Identify which cell holds the provided text, then report its (X, Y) central coordinate. 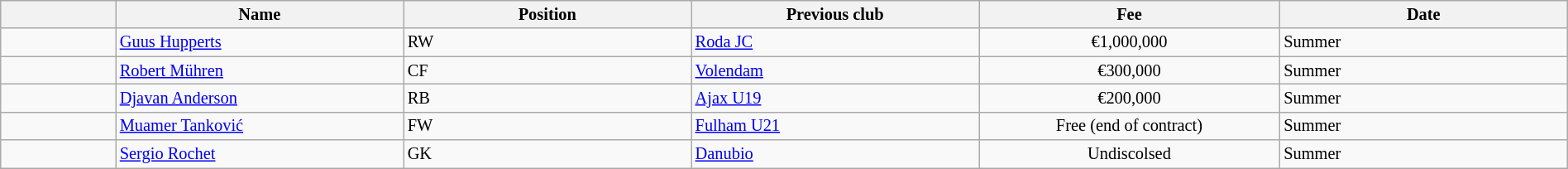
Previous club (835, 14)
Ajax U19 (835, 98)
Guus Hupperts (260, 42)
FW (547, 126)
Muamer Tanković (260, 126)
Name (260, 14)
Date (1423, 14)
RB (547, 98)
Fulham U21 (835, 126)
Volendam (835, 70)
€1,000,000 (1130, 42)
Djavan Anderson (260, 98)
Position (547, 14)
Fee (1130, 14)
Roda JC (835, 42)
€300,000 (1130, 70)
Free (end of contract) (1130, 126)
Sergio Rochet (260, 154)
GK (547, 154)
CF (547, 70)
€200,000 (1130, 98)
Danubio (835, 154)
Undiscolsed (1130, 154)
Robert Mühren (260, 70)
RW (547, 42)
